Scan for the cell matching the given text and deliver its [x, y] coordinate at center. 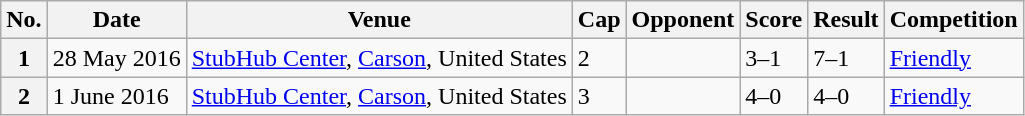
1 June 2016 [116, 96]
7–1 [846, 58]
Competition [954, 20]
Result [846, 20]
No. [24, 20]
3–1 [774, 58]
Date [116, 20]
Cap [599, 20]
Venue [379, 20]
1 [24, 58]
Opponent [683, 20]
Score [774, 20]
28 May 2016 [116, 58]
3 [599, 96]
